Output the [X, Y] coordinate of the center of the cell containing the given text.  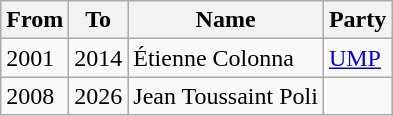
UMP [357, 58]
2001 [35, 58]
Party [357, 20]
2008 [35, 96]
Name [226, 20]
Étienne Colonna [226, 58]
To [98, 20]
2014 [98, 58]
Jean Toussaint Poli [226, 96]
From [35, 20]
2026 [98, 96]
